Output the (x, y) coordinate of the center of the cell containing the given text.  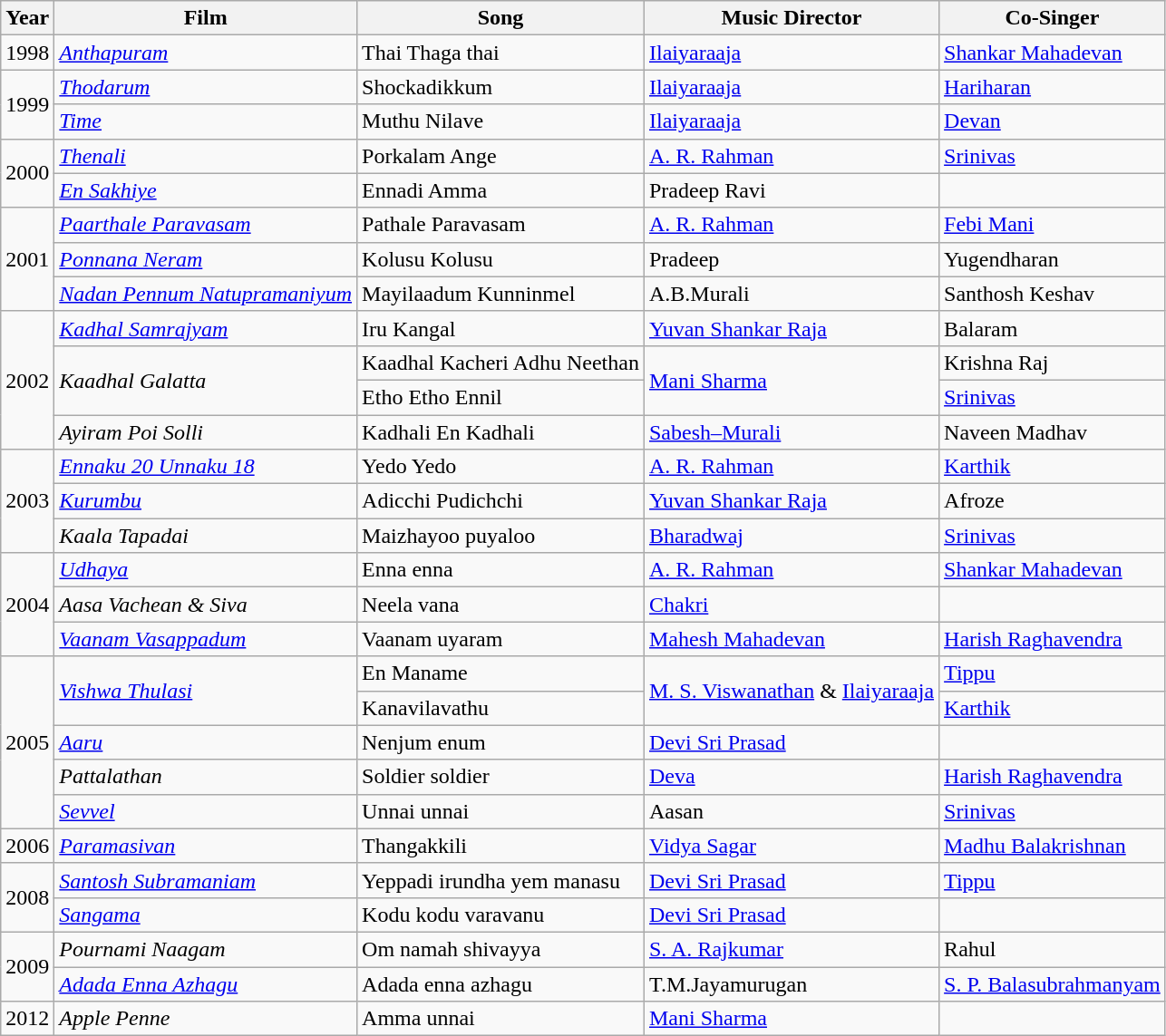
Febi Mani (1053, 225)
1998 (27, 53)
Nenjum enum (500, 742)
Co-Singer (1053, 18)
Om namah shivayya (500, 949)
Kaadhal Galatta (206, 380)
Paramasivan (206, 846)
Pradeep (791, 259)
Afroze (1053, 501)
Music Director (791, 18)
Devan (1053, 121)
Vaanam Vasappadum (206, 639)
Mayilaadum Kunninmel (500, 294)
Pournami Naagam (206, 949)
Neela vana (500, 605)
Enna enna (500, 570)
Year (27, 18)
Song (500, 18)
2001 (27, 259)
Balaram (1053, 328)
Iru Kangal (500, 328)
Udhaya (206, 570)
Ennaku 20 Unnaku 18 (206, 467)
Ponnana Neram (206, 259)
Vidya Sagar (791, 846)
Deva (791, 777)
2009 (27, 966)
Time (206, 121)
Aaru (206, 742)
Unnai unnai (500, 811)
2002 (27, 380)
S. P. Balasubrahmanyam (1053, 983)
Thai Thaga thai (500, 53)
Etho Etho Ennil (500, 397)
Yugendharan (1053, 259)
Paarthale Paravasam (206, 225)
Kaala Tapadai (206, 536)
Pathale Paravasam (500, 225)
Kadhali En Kadhali (500, 432)
1999 (27, 104)
Santosh Subramaniam (206, 880)
Amma unnai (500, 1019)
Kanavilavathu (500, 708)
Thangakkili (500, 846)
Bharadwaj (791, 536)
Kolusu Kolusu (500, 259)
Anthapuram (206, 53)
2006 (27, 846)
Kodu kodu varavanu (500, 915)
2012 (27, 1019)
Porkalam Ange (500, 156)
Thodarum (206, 87)
Muthu Nilave (500, 121)
Sevvel (206, 811)
Adada Enna Azhagu (206, 983)
S. A. Rajkumar (791, 949)
Rahul (1053, 949)
Pattalathan (206, 777)
En Sakhiye (206, 190)
Adicchi Pudichchi (500, 501)
Ayiram Poi Solli (206, 432)
2008 (27, 897)
Hariharan (1053, 87)
2004 (27, 605)
Film (206, 18)
Adada enna azhagu (500, 983)
M. S. Viswanathan & Ilaiyaraaja (791, 691)
Naveen Madhav (1053, 432)
Madhu Balakrishnan (1053, 846)
Chakri (791, 605)
Shockadikkum (500, 87)
Aasa Vachean & Siva (206, 605)
Santhosh Keshav (1053, 294)
A.B.Murali (791, 294)
Kurumbu (206, 501)
En Maname (500, 673)
2000 (27, 173)
Aasan (791, 811)
Vishwa Thulasi (206, 691)
Sangama (206, 915)
Vaanam uyaram (500, 639)
Pradeep Ravi (791, 190)
2003 (27, 501)
Yeppadi irundha yem manasu (500, 880)
Krishna Raj (1053, 363)
Yedo Yedo (500, 467)
Sabesh–Murali (791, 432)
Soldier soldier (500, 777)
Thenali (206, 156)
Ennadi Amma (500, 190)
Kadhal Samrajyam (206, 328)
2005 (27, 742)
Maizhayoo puyaloo (500, 536)
Apple Penne (206, 1019)
Nadan Pennum Natupramaniyum (206, 294)
Kaadhal Kacheri Adhu Neethan (500, 363)
Mahesh Mahadevan (791, 639)
T.M.Jayamurugan (791, 983)
